Locate the cell with the specified text and output its [x, y] center coordinate. 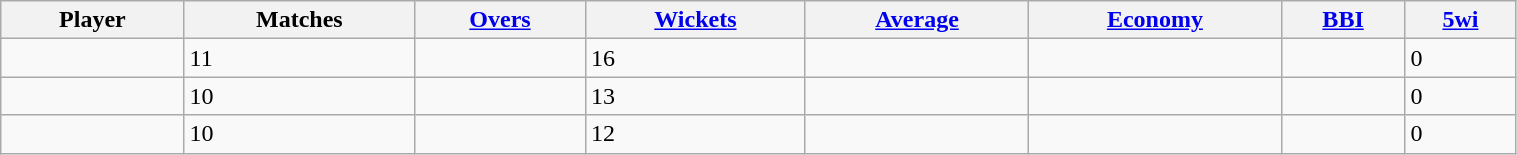
Average [916, 20]
Overs [500, 20]
BBI [1343, 20]
Matches [300, 20]
5wi [1460, 20]
Player [92, 20]
13 [695, 96]
Wickets [695, 20]
11 [300, 58]
16 [695, 58]
Economy [1156, 20]
12 [695, 134]
